Extract the (x, y) coordinate from the center of the cell holding the provided text.  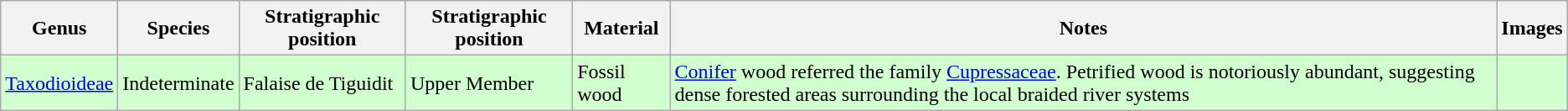
Material (622, 29)
Notes (1084, 29)
Taxodioideae (59, 82)
Upper Member (489, 82)
Images (1532, 29)
Falaise de Tiguidit (322, 82)
Genus (59, 29)
Indeterminate (178, 82)
Species (178, 29)
Fossil wood (622, 82)
